Pinpoint the cell where the given text exists, returning its [X, Y] midpoint coordinate. 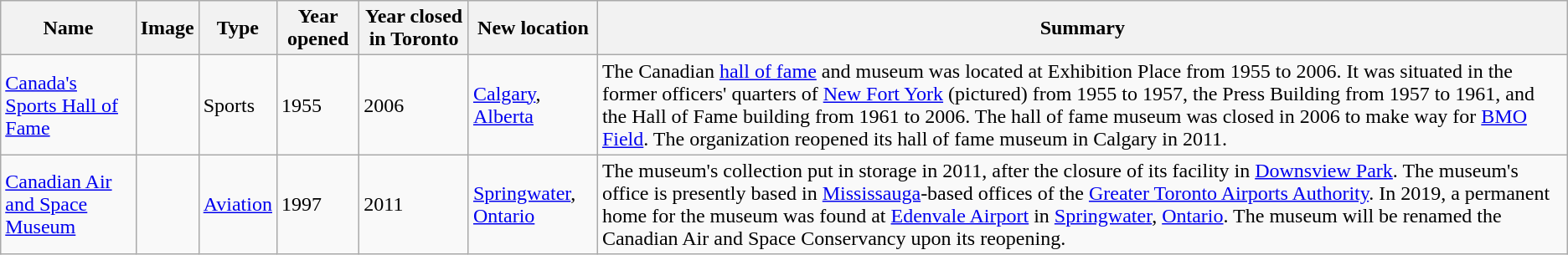
Summary [1082, 28]
Sports [238, 105]
Springwater, Ontario [533, 204]
Image [168, 28]
Type [238, 28]
Year closed in Toronto [414, 28]
Calgary, Alberta [533, 105]
2011 [414, 204]
Name [69, 28]
1997 [317, 204]
1955 [317, 105]
2006 [414, 105]
Canadian Air and Space Museum [69, 204]
Year opened [317, 28]
New location [533, 28]
Canada's Sports Hall of Fame [69, 105]
Aviation [238, 204]
